Identify which cell holds the provided text, then report its [x, y] central coordinate. 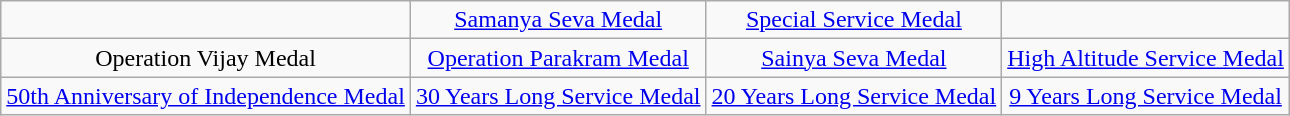
High Altitude Service Medal [1146, 58]
Samanya Seva Medal [558, 20]
50th Anniversary of Independence Medal [206, 96]
20 Years Long Service Medal [854, 96]
9 Years Long Service Medal [1146, 96]
30 Years Long Service Medal [558, 96]
Operation Parakram Medal [558, 58]
Sainya Seva Medal [854, 58]
Operation Vijay Medal [206, 58]
Special Service Medal [854, 20]
